Capture the cell that displays the provided text and extract its (x, y) central coordinate. 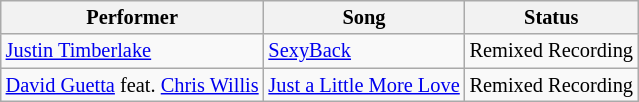
Just a Little More Love (364, 85)
David Guetta feat. Chris Willis (132, 85)
Justin Timberlake (132, 51)
SexyBack (364, 51)
Song (364, 17)
Status (552, 17)
Performer (132, 17)
